Return the (x, y) coordinate for the center point of the cell that contains the specified text.  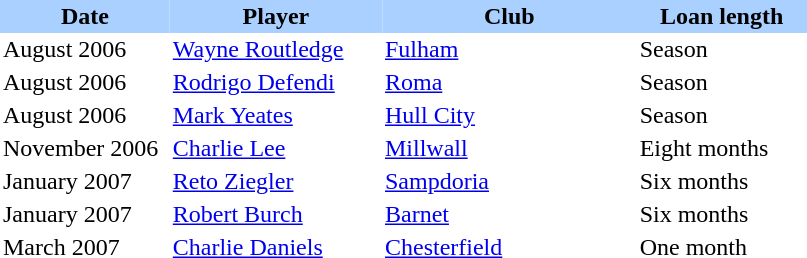
Millwall (510, 148)
Club (510, 16)
Sampdoria (510, 182)
Robert Burch (276, 214)
Charlie Lee (276, 148)
Date (85, 16)
November 2006 (85, 148)
Reto Ziegler (276, 182)
Mark Yeates (276, 116)
Player (276, 16)
Rodrigo Defendi (276, 82)
Eight months (722, 148)
Barnet (510, 214)
Wayne Routledge (276, 50)
Hull City (510, 116)
Fulham (510, 50)
Loan length (722, 16)
Roma (510, 82)
